Search for the cell housing the specified text and yield its [X, Y] center coordinate. 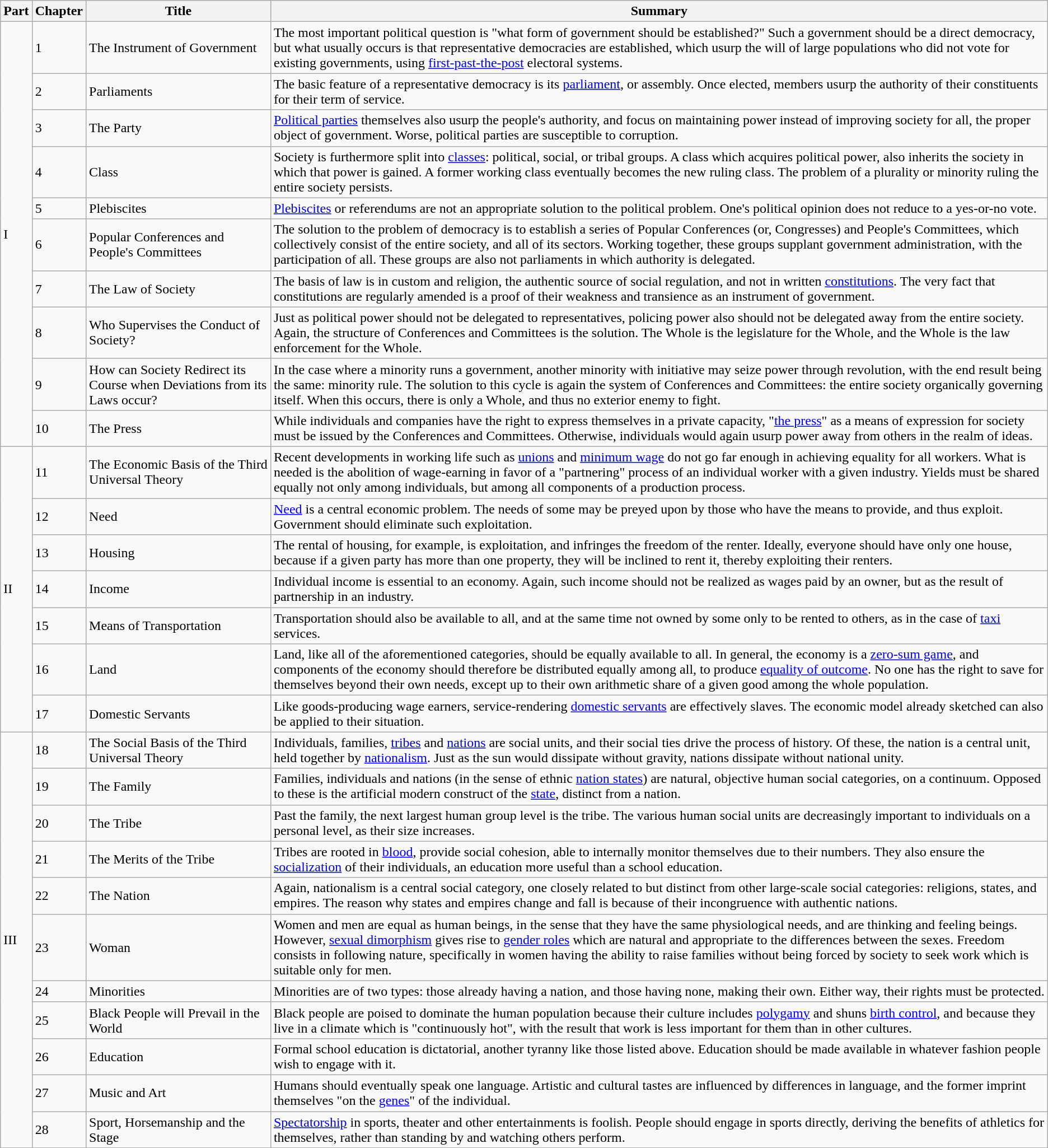
9 [59, 384]
12 [59, 516]
24 [59, 991]
Parliaments [179, 92]
Land [179, 670]
Part [16, 11]
Domestic Servants [179, 713]
Sport, Horsemanship and the Stage [179, 1129]
The Instrument of Government [179, 48]
Income [179, 589]
I [16, 234]
Means of Transportation [179, 626]
15 [59, 626]
10 [59, 428]
22 [59, 896]
Title [179, 11]
8 [59, 333]
11 [59, 472]
1 [59, 48]
23 [59, 948]
Summary [659, 11]
26 [59, 1056]
Minorities [179, 991]
14 [59, 589]
19 [59, 786]
The Social Basis of the Third Universal Theory [179, 750]
Housing [179, 553]
The Law of Society [179, 289]
7 [59, 289]
The Nation [179, 896]
2 [59, 92]
The Family [179, 786]
4 [59, 172]
28 [59, 1129]
20 [59, 823]
27 [59, 1093]
16 [59, 670]
The Merits of the Tribe [179, 859]
18 [59, 750]
How can Society Redirect its Course when Deviations from its Laws occur? [179, 384]
25 [59, 1020]
5 [59, 208]
17 [59, 713]
The Economic Basis of the Third Universal Theory [179, 472]
13 [59, 553]
Plebiscites [179, 208]
Black People will Prevail in the World [179, 1020]
3 [59, 128]
6 [59, 245]
Class [179, 172]
Popular Conferences and People's Committees [179, 245]
The Tribe [179, 823]
The Press [179, 428]
Chapter [59, 11]
21 [59, 859]
Woman [179, 948]
Education [179, 1056]
Transportation should also be available to all, and at the same time not owned by some only to be rented to others, as in the case of taxi services. [659, 626]
II [16, 589]
III [16, 940]
Plebiscites or referendums are not an appropriate solution to the political problem. One's political opinion does not reduce to a yes-or-no vote. [659, 208]
The Party [179, 128]
Music and Art [179, 1093]
Who Supervises the Conduct of Society? [179, 333]
Need [179, 516]
Minorities are of two types: those already having a nation, and those having none, making their own. Either way, their rights must be protected. [659, 991]
